Capture the cell that displays the provided text and extract its [x, y] central coordinate. 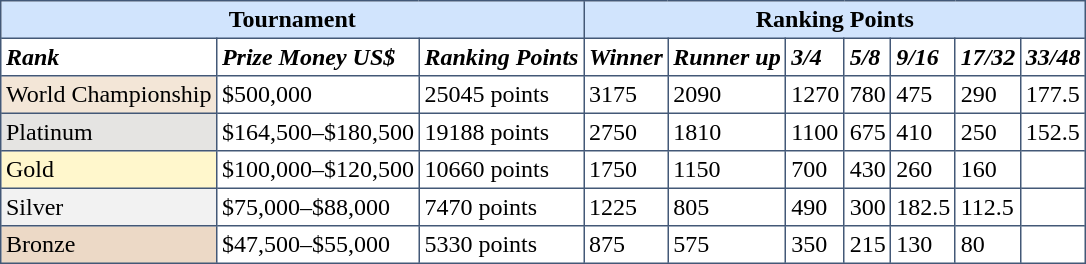
5330 points [502, 245]
805 [727, 207]
575 [727, 245]
$164,500–$180,500 [318, 132]
1810 [727, 132]
410 [923, 132]
$75,000–$88,000 [318, 207]
World Championship [109, 95]
152.5 [1054, 132]
Prize Money US$ [318, 57]
675 [867, 132]
350 [815, 245]
1750 [626, 170]
260 [923, 170]
182.5 [923, 207]
9/16 [923, 57]
475 [923, 95]
17/32 [988, 57]
Bronze [109, 245]
3/4 [815, 57]
215 [867, 245]
Platinum [109, 132]
5/8 [867, 57]
2750 [626, 132]
7470 points [502, 207]
1150 [727, 170]
Gold [109, 170]
$500,000 [318, 95]
1100 [815, 132]
160 [988, 170]
Runner up [727, 57]
Winner [626, 57]
1270 [815, 95]
Rank [109, 57]
112.5 [988, 207]
250 [988, 132]
290 [988, 95]
19188 points [502, 132]
3175 [626, 95]
2090 [727, 95]
80 [988, 245]
700 [815, 170]
Tournament [292, 20]
177.5 [1054, 95]
Silver [109, 207]
1225 [626, 207]
33/48 [1054, 57]
875 [626, 245]
$100,000–$120,500 [318, 170]
$47,500–$55,000 [318, 245]
10660 points [502, 170]
490 [815, 207]
780 [867, 95]
130 [923, 245]
300 [867, 207]
25045 points [502, 95]
430 [867, 170]
